Capture the cell that displays the provided text and extract its (X, Y) central coordinate. 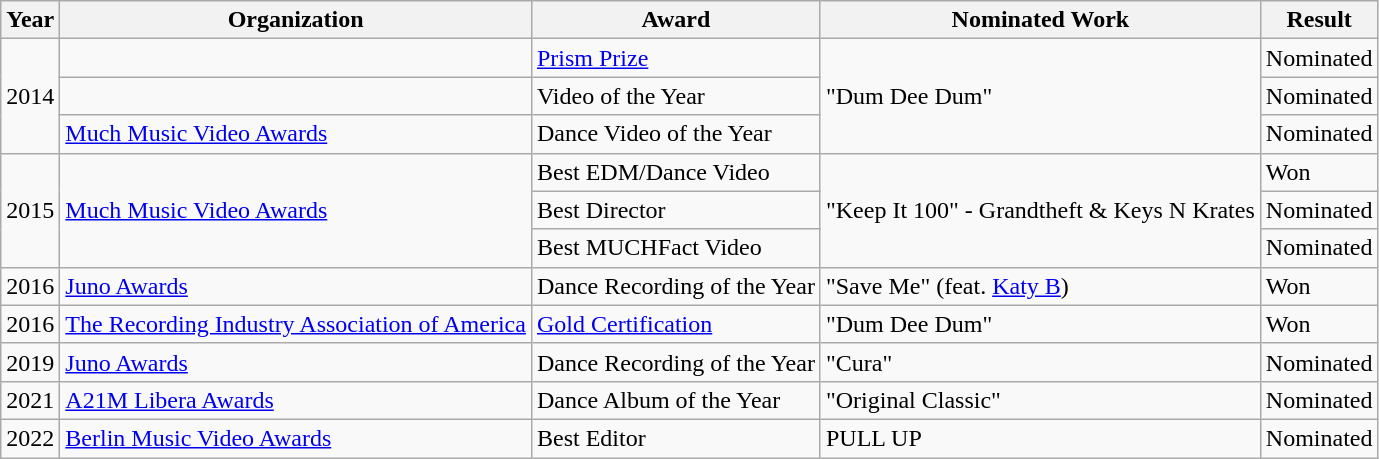
Video of the Year (676, 96)
Best Director (676, 210)
Best MUCHFact Video (676, 248)
The Recording Industry Association of America (296, 324)
"Keep It 100" - Grandtheft & Keys N Krates (1040, 210)
Gold Certification (676, 324)
Nominated Work (1040, 20)
2021 (30, 400)
Berlin Music Video Awards (296, 438)
Prism Prize (676, 58)
Dance Album of the Year (676, 400)
2019 (30, 362)
"Cura" (1040, 362)
A21M Libera Awards (296, 400)
"Save Me" (feat. Katy B) (1040, 286)
Best EDM/Dance Video (676, 172)
Dance Video of the Year (676, 134)
Organization (296, 20)
2022 (30, 438)
Best Editor (676, 438)
Result (1319, 20)
2014 (30, 96)
Year (30, 20)
2015 (30, 210)
Award (676, 20)
"Original Classic" (1040, 400)
PULL UP (1040, 438)
